Return [x, y] of the center of cell containing provided text 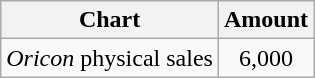
Amount [266, 20]
6,000 [266, 58]
Oricon physical sales [110, 58]
Chart [110, 20]
